Capture the cell that displays the provided text and extract its (X, Y) central coordinate. 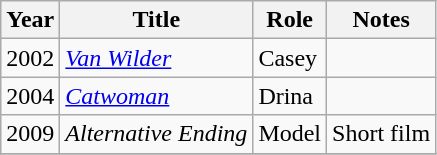
2002 (30, 58)
Title (156, 20)
Notes (382, 20)
Catwoman (156, 96)
Year (30, 20)
Drina (290, 96)
2009 (30, 134)
Model (290, 134)
2004 (30, 96)
Role (290, 20)
Casey (290, 58)
Short film (382, 134)
Alternative Ending (156, 134)
Van Wilder (156, 58)
